Find where the given text appears and provide that cell's center as [X, Y] coordinate. 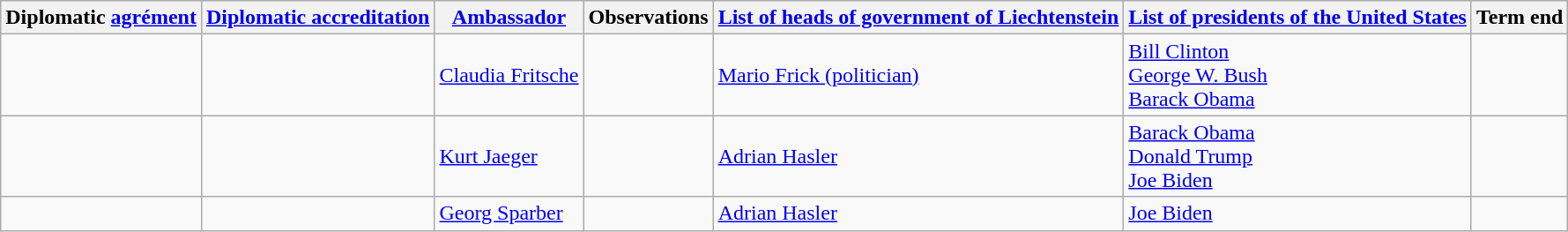
Georg Sparber [509, 213]
List of presidents of the United States [1297, 18]
Barack Obama Donald Trump Joe Biden [1297, 156]
Diplomatic accreditation [317, 18]
Diplomatic agrément [101, 18]
Observations [649, 18]
List of heads of government of Liechtenstein [918, 18]
Claudia Fritsche [509, 75]
Bill Clinton George W. Bush Barack Obama [1297, 75]
Ambassador [509, 18]
Mario Frick (politician) [918, 75]
Term end [1520, 18]
Kurt Jaeger [509, 156]
Joe Biden [1297, 213]
